Scan for the cell matching the given text and deliver its (x, y) coordinate at center. 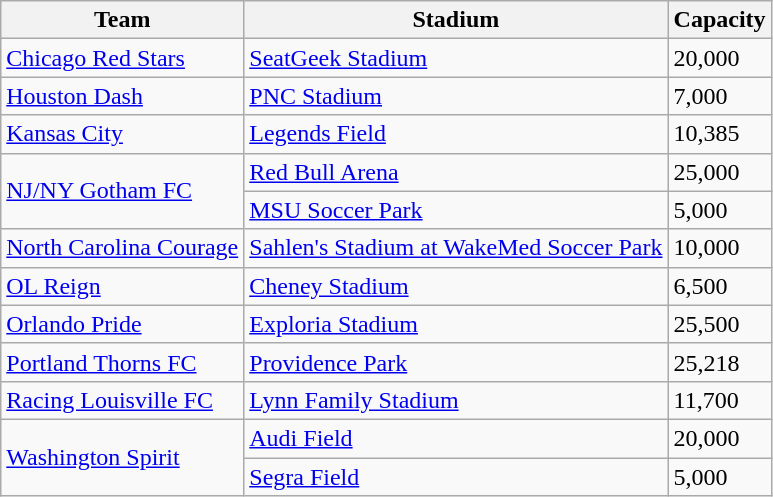
25,500 (720, 324)
SeatGeek Stadium (456, 58)
10,385 (720, 134)
Capacity (720, 20)
Cheney Stadium (456, 286)
Lynn Family Stadium (456, 400)
Segra Field (456, 477)
North Carolina Courage (122, 248)
Washington Spirit (122, 457)
10,000 (720, 248)
25,218 (720, 362)
7,000 (720, 96)
Red Bull Arena (456, 172)
25,000 (720, 172)
Providence Park (456, 362)
NJ/NY Gotham FC (122, 191)
Chicago Red Stars (122, 58)
OL Reign (122, 286)
Exploria Stadium (456, 324)
Houston Dash (122, 96)
Sahlen's Stadium at WakeMed Soccer Park (456, 248)
6,500 (720, 286)
Team (122, 20)
Portland Thorns FC (122, 362)
Orlando Pride (122, 324)
11,700 (720, 400)
Racing Louisville FC (122, 400)
Audi Field (456, 438)
Kansas City (122, 134)
Legends Field (456, 134)
Stadium (456, 20)
MSU Soccer Park (456, 210)
PNC Stadium (456, 96)
